Extract the (x, y) coordinate from the center of the cell holding the provided text.  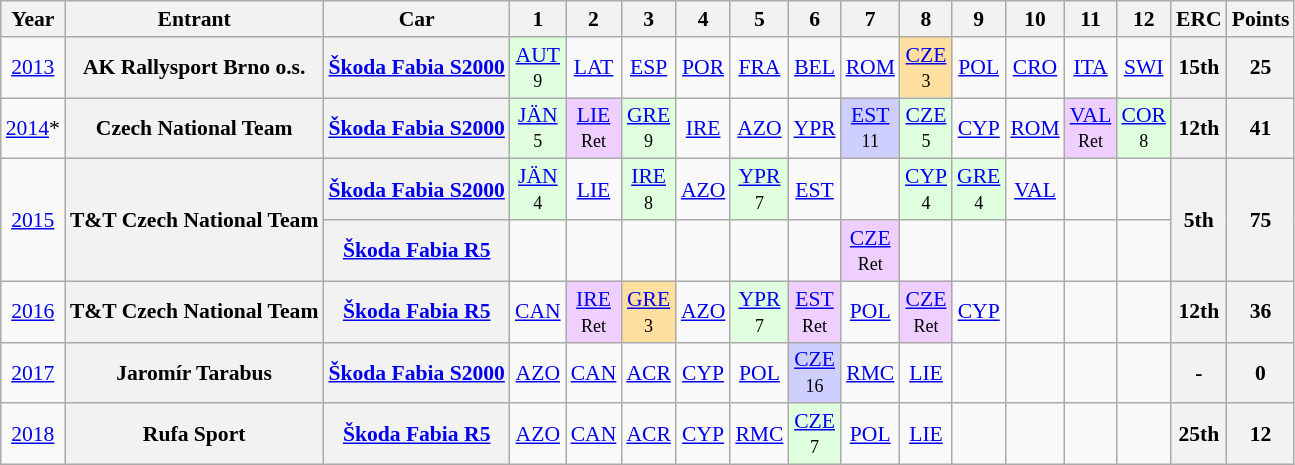
7 (870, 19)
CRO (1034, 68)
Czech National Team (194, 128)
FRA (759, 68)
CYP4 (926, 190)
YPR (814, 128)
LAT (594, 68)
POR (703, 68)
4 (703, 19)
1 (538, 19)
3 (648, 19)
AK Rallysport Brno o.s. (194, 68)
2013 (33, 68)
LIERet (594, 128)
2017 (33, 372)
GRE3 (648, 312)
Jaromír Tarabus (194, 372)
2014* (33, 128)
AUT9 (538, 68)
- (1199, 372)
5 (759, 19)
CZE5 (926, 128)
IRERet (594, 312)
75 (1261, 220)
Car (416, 19)
GRE9 (648, 128)
IRE8 (648, 190)
GRE4 (978, 190)
9 (978, 19)
10 (1034, 19)
25 (1261, 68)
SWI (1144, 68)
36 (1261, 312)
ITA (1091, 68)
41 (1261, 128)
2 (594, 19)
Year (33, 19)
CZE3 (926, 68)
Entrant (194, 19)
VAL (1034, 190)
2016 (33, 312)
Rufa Sport (194, 434)
11 (1091, 19)
CZE16 (814, 372)
ESTRet (814, 312)
2015 (33, 220)
JÄN4 (538, 190)
15th (1199, 68)
VALRet (1091, 128)
5th (1199, 220)
2018 (33, 434)
ERC (1199, 19)
8 (926, 19)
JÄN5 (538, 128)
COR8 (1144, 128)
25th (1199, 434)
0 (1261, 372)
IRE (703, 128)
6 (814, 19)
EST (814, 190)
BEL (814, 68)
ESP (648, 68)
Points (1261, 19)
CZE7 (814, 434)
EST11 (870, 128)
